Return the (X, Y) coordinate for the center point of the cell that contains the specified text.  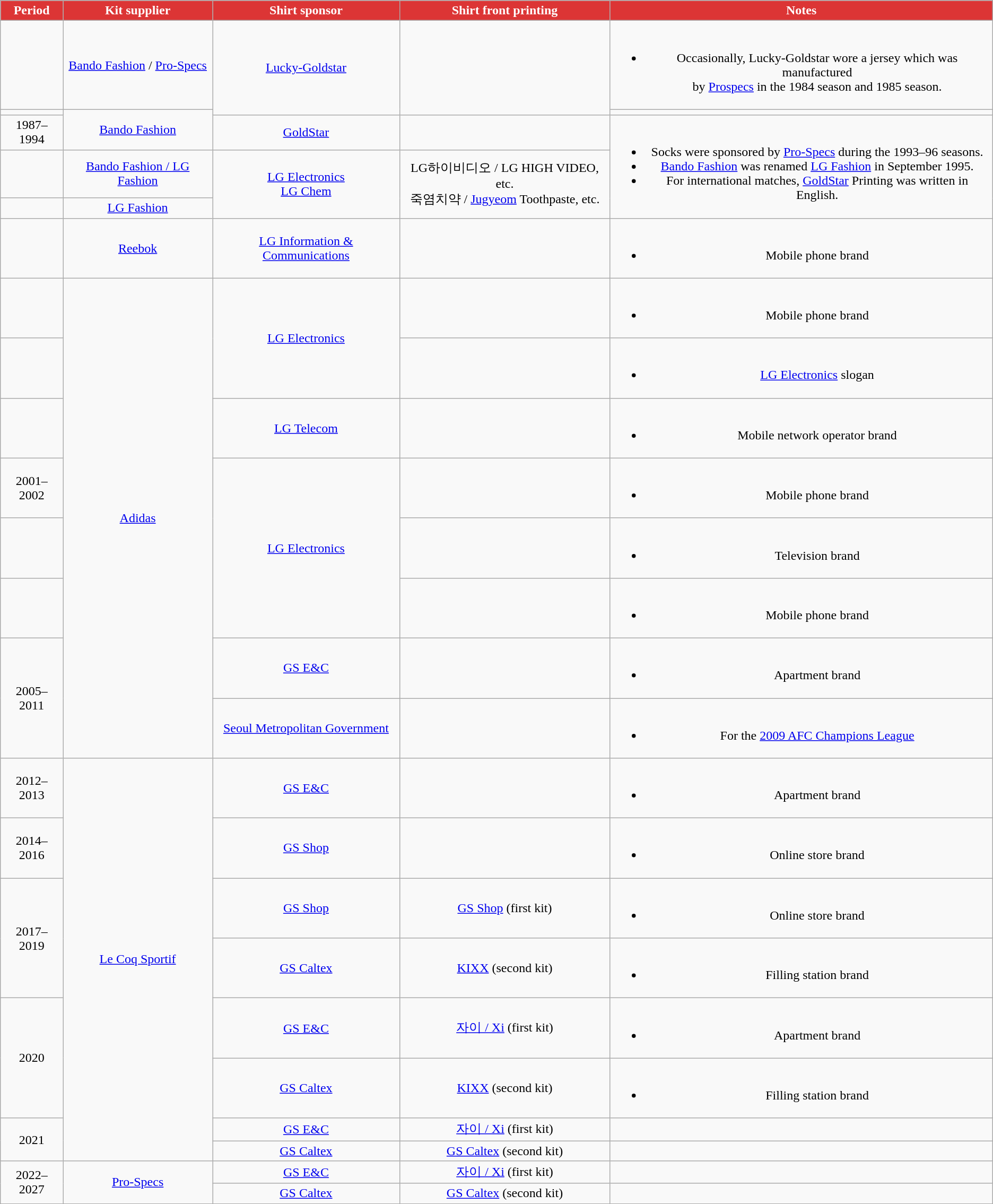
GS Shop (first kit) (505, 908)
Kit supplier (138, 11)
2022–2027 (32, 1182)
2020 (32, 1058)
2021 (32, 1140)
LG Electronics slogan (801, 368)
Television brand (801, 548)
Notes (801, 11)
Occasionally, Lucky-Goldstar wore a jersey which was manufacturedby Prospecs in the 1984 season and 1985 season. (801, 65)
2005–2011 (32, 698)
LG하이비디오 / LG HIGH VIDEO, etc. 죽염치약 / Jugyeom Toothpaste, etc. (505, 184)
Shirt front printing (505, 11)
2017–2019 (32, 938)
Shirt sponsor (306, 11)
Seoul Metropolitan Government (306, 728)
1987–1994 (32, 133)
Mobile network operator brand (801, 428)
Pro-Specs (138, 1182)
Reebok (138, 248)
Period (32, 11)
Bando Fashion (138, 129)
Bando Fashion / Pro-Specs (138, 65)
2012–2013 (32, 789)
Le Coq Sportif (138, 959)
GoldStar (306, 133)
LG ElectronicsLG Chem (306, 184)
Bando Fashion / LG Fashion (138, 174)
Adidas (138, 518)
LG Information & Communications (306, 248)
LG Telecom (306, 428)
For the 2009 AFC Champions League (801, 728)
LG Fashion (138, 208)
Lucky-Goldstar (306, 68)
2014–2016 (32, 848)
2001–2002 (32, 488)
